Extract the [x, y] coordinate from the center of the cell holding the provided text.  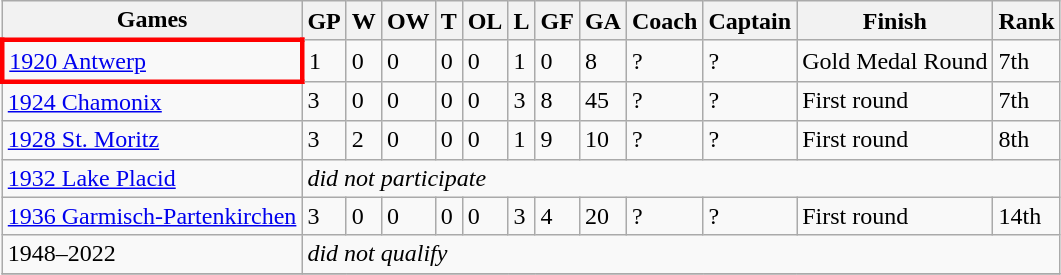
9 [557, 140]
GP [324, 21]
OL [485, 21]
Finish [895, 21]
1924 Chamonix [152, 101]
1936 Garmisch-Partenkirchen [152, 216]
1920 Antwerp [152, 60]
4 [557, 216]
Rank [1026, 21]
did not participate [681, 178]
45 [602, 101]
1948–2022 [152, 254]
8th [1026, 140]
Coach [664, 21]
2 [364, 140]
W [364, 21]
14th [1026, 216]
Games [152, 21]
10 [602, 140]
OW [408, 21]
Gold Medal Round [895, 60]
L [522, 21]
1932 Lake Placid [152, 178]
GA [602, 21]
GF [557, 21]
did not qualify [681, 254]
Captain [750, 21]
T [448, 21]
20 [602, 216]
1928 St. Moritz [152, 140]
